Detect which cell encompasses the target text, then output its [x, y] center coordinate. 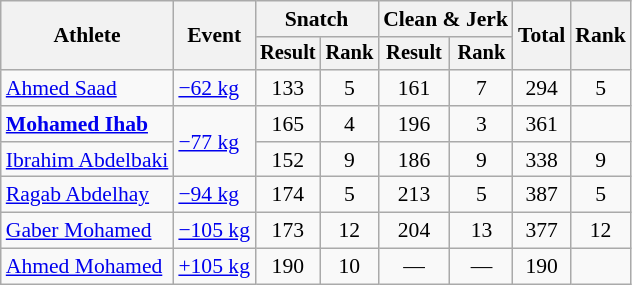
377 [542, 231]
165 [288, 124]
Ahmed Mohamed [88, 267]
Snatch [316, 19]
Ahmed Saad [88, 88]
Athlete [88, 36]
173 [288, 231]
7 [482, 88]
−77 kg [214, 142]
213 [414, 195]
387 [542, 195]
−94 kg [214, 195]
Clean & Jerk [446, 19]
+105 kg [214, 267]
338 [542, 160]
174 [288, 195]
133 [288, 88]
Mohamed Ihab [88, 124]
204 [414, 231]
Event [214, 36]
361 [542, 124]
186 [414, 160]
13 [482, 231]
196 [414, 124]
−62 kg [214, 88]
152 [288, 160]
161 [414, 88]
294 [542, 88]
Gaber Mohamed [88, 231]
4 [350, 124]
3 [482, 124]
Total [542, 36]
−105 kg [214, 231]
10 [350, 267]
Ibrahim Abdelbaki [88, 160]
Ragab Abdelhay [88, 195]
